Capture the cell that displays the provided text and extract its (x, y) central coordinate. 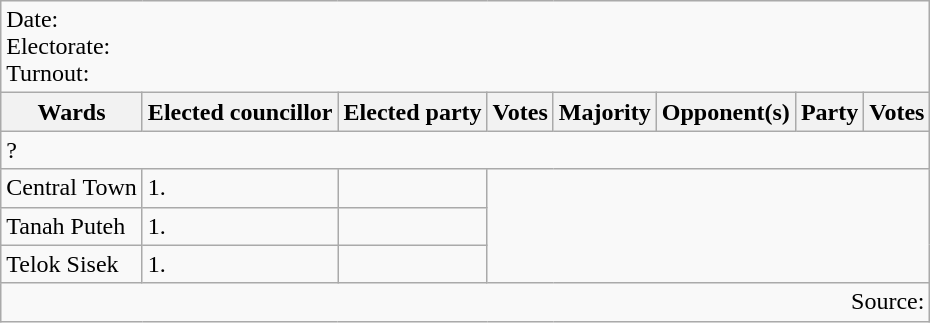
Telok Sisek (72, 264)
Majority (604, 112)
Date: Electorate: Turnout: (466, 47)
Elected councillor (240, 112)
Wards (72, 112)
Source: (466, 302)
Opponent(s) (726, 112)
Tanah Puteh (72, 226)
Elected party (412, 112)
? (466, 150)
Central Town (72, 188)
Party (829, 112)
